Scan for the cell matching the given text and deliver its [X, Y] coordinate at center. 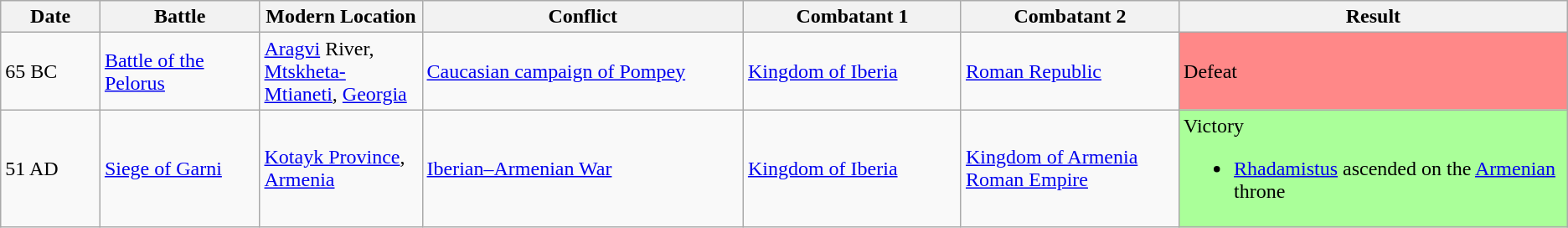
Result [1374, 17]
Roman Republic [1070, 71]
Date [50, 17]
65 BC [50, 71]
Modern Location [341, 17]
Battle of the Pelorus [179, 71]
Siege of Garni [179, 168]
Defeat [1374, 71]
Conflict [583, 17]
Combatant 1 [852, 17]
Kingdom of Armenia Roman Empire [1070, 168]
Caucasian campaign of Pompey [583, 71]
Combatant 2 [1070, 17]
Battle [179, 17]
Iberian–Armenian War [583, 168]
51 AD [50, 168]
VictoryRhadamistus ascended on the Armenian throne [1374, 168]
Kotayk Province, Armenia [341, 168]
Aragvi River, Mtskheta-Mtianeti, Georgia [341, 71]
